For the text-containing cell, return its midpoint in (X, Y) coordinate format. 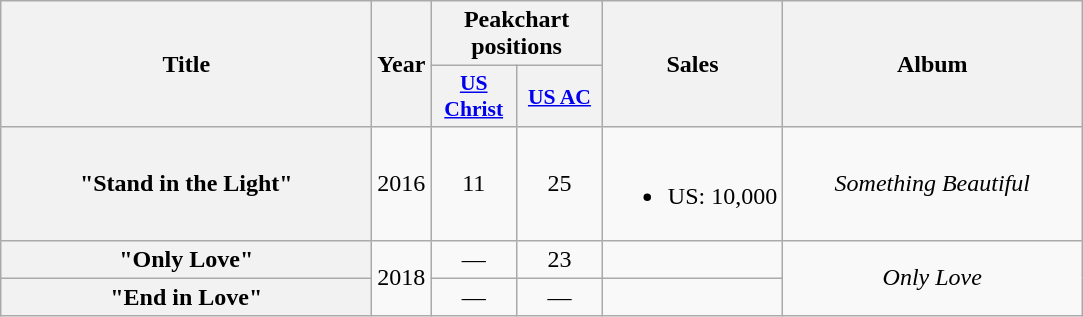
Year (402, 64)
Album (932, 64)
Title (186, 64)
US Christ (474, 96)
"Stand in the Light" (186, 184)
11 (474, 184)
Only Love (932, 278)
"End in Love" (186, 297)
US AC (560, 96)
Something Beautiful (932, 184)
Sales (692, 64)
23 (560, 259)
2018 (402, 278)
US: 10,000 (692, 184)
2016 (402, 184)
25 (560, 184)
"Only Love" (186, 259)
Peakchart positions (516, 34)
